Locate the cell with the specified text and output its (X, Y) center coordinate. 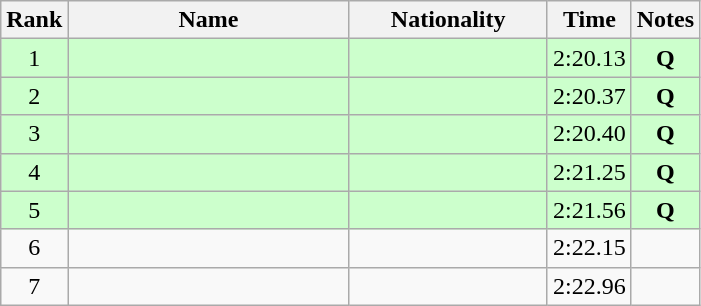
Time (589, 20)
Notes (665, 20)
3 (34, 134)
2:20.37 (589, 96)
2:22.15 (589, 248)
2:20.13 (589, 58)
Nationality (448, 20)
7 (34, 286)
Name (208, 20)
4 (34, 172)
2:21.56 (589, 210)
2:20.40 (589, 134)
5 (34, 210)
6 (34, 248)
2 (34, 96)
1 (34, 58)
2:22.96 (589, 286)
2:21.25 (589, 172)
Rank (34, 20)
